Search for the cell housing the specified text and yield its (X, Y) center coordinate. 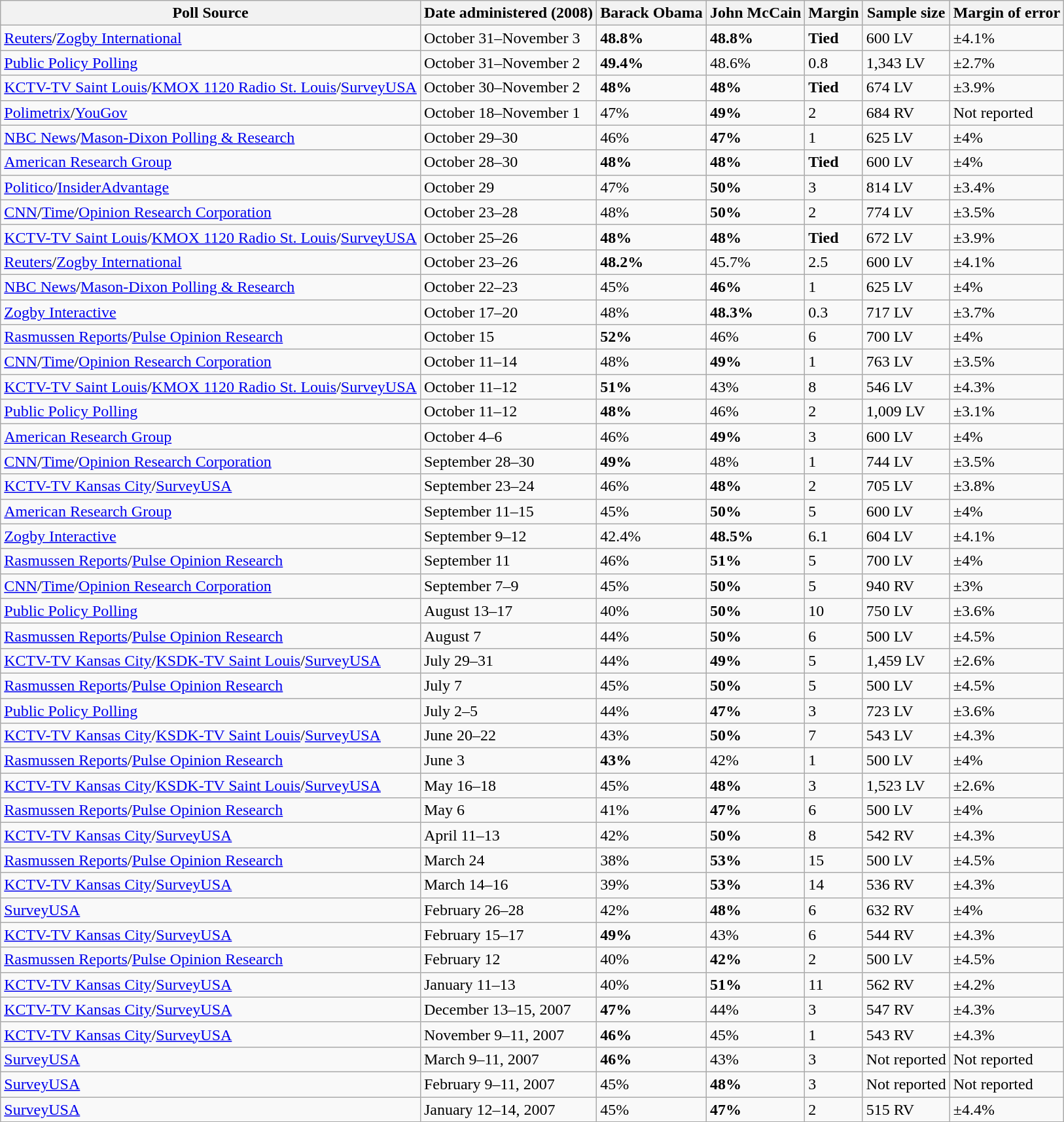
±4.4% (1006, 1110)
48.6% (755, 63)
March 14–16 (508, 885)
1,343 LV (906, 63)
June 3 (508, 761)
10 (834, 611)
April 11–13 (508, 835)
October 4–6 (508, 437)
536 RV (906, 885)
14 (834, 885)
42.4% (652, 536)
December 13–15, 2007 (508, 1009)
15 (834, 860)
723 LV (906, 710)
543 RV (906, 1034)
7 (834, 736)
Margin (834, 13)
October 31–November 3 (508, 38)
September 11–15 (508, 511)
June 20–22 (508, 736)
48.3% (755, 312)
814 LV (906, 187)
Margin of error (1006, 13)
546 LV (906, 387)
±3.1% (1006, 412)
39% (652, 885)
763 LV (906, 362)
November 9–11, 2007 (508, 1034)
1,459 LV (906, 661)
940 RV (906, 586)
49.4% (652, 63)
750 LV (906, 611)
2.5 (834, 262)
±3.4% (1006, 187)
674 LV (906, 88)
July 2–5 (508, 710)
August 7 (508, 636)
August 13–17 (508, 611)
October 29–30 (508, 137)
41% (652, 810)
February 15–17 (508, 935)
October 29 (508, 187)
February 12 (508, 960)
February 26–28 (508, 910)
547 RV (906, 1009)
542 RV (906, 835)
1,523 LV (906, 786)
45.7% (755, 262)
October 18–November 1 (508, 113)
±3% (1006, 586)
6.1 (834, 536)
October 28–30 (508, 162)
717 LV (906, 312)
562 RV (906, 985)
544 RV (906, 935)
September 11 (508, 561)
515 RV (906, 1110)
11 (834, 985)
March 24 (508, 860)
672 LV (906, 237)
774 LV (906, 212)
±3.8% (1006, 486)
October 22–23 (508, 287)
744 LV (906, 461)
±3.7% (1006, 312)
October 30–November 2 (508, 88)
Politico/InsiderAdvantage (211, 187)
May 6 (508, 810)
604 LV (906, 536)
705 LV (906, 486)
Date administered (2008) (508, 13)
October 17–20 (508, 312)
1,009 LV (906, 412)
±2.7% (1006, 63)
March 9–11, 2007 (508, 1059)
May 16–18 (508, 786)
February 9–11, 2007 (508, 1084)
Sample size (906, 13)
632 RV (906, 910)
October 31–November 2 (508, 63)
October 11–14 (508, 362)
Barack Obama (652, 13)
September 28–30 (508, 461)
Poll Source (211, 13)
52% (652, 337)
0.3 (834, 312)
July 7 (508, 685)
±4.2% (1006, 985)
January 12–14, 2007 (508, 1110)
September 23–24 (508, 486)
38% (652, 860)
January 11–13 (508, 985)
684 RV (906, 113)
October 23–26 (508, 262)
September 9–12 (508, 536)
October 23–28 (508, 212)
October 25–26 (508, 237)
Polimetrix/YouGov (211, 113)
48.5% (755, 536)
John McCain (755, 13)
48.2% (652, 262)
September 7–9 (508, 586)
0.8 (834, 63)
July 29–31 (508, 661)
543 LV (906, 736)
October 15 (508, 337)
